Determine the (x, y) coordinate at the center of the cell enclosing the given text.  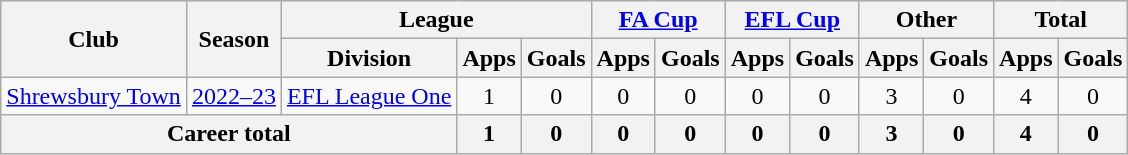
EFL Cup (792, 20)
Season (234, 39)
Club (94, 39)
Division (368, 58)
Other (926, 20)
League (436, 20)
Career total (229, 134)
Total (1061, 20)
FA Cup (658, 20)
2022–23 (234, 96)
EFL League One (368, 96)
Shrewsbury Town (94, 96)
